Pinpoint the cell where the given text exists, returning its (x, y) midpoint coordinate. 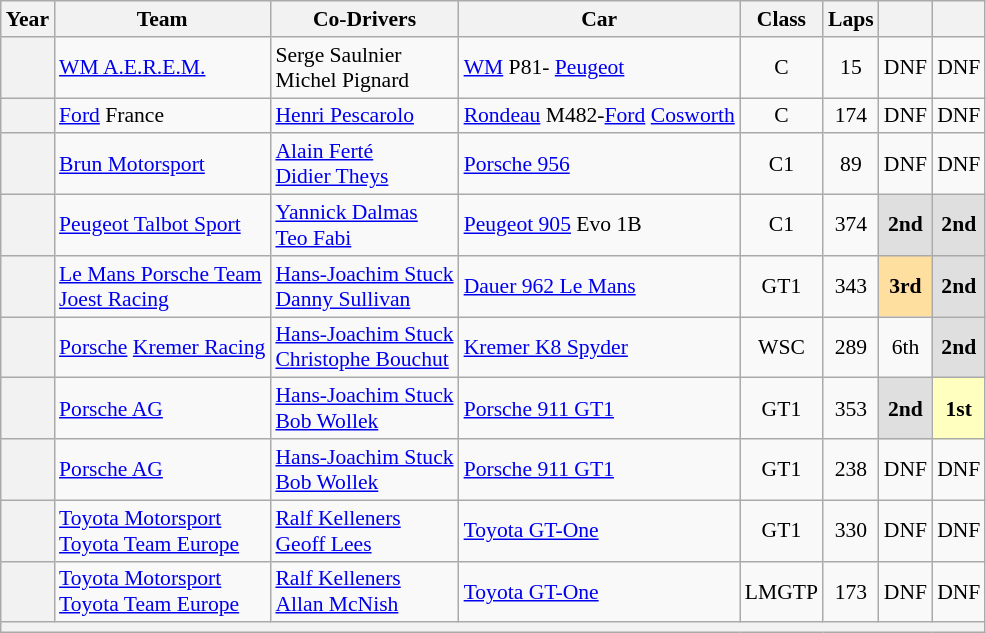
WSC (782, 348)
Laps (851, 19)
Yannick Dalmas Teo Fabi (364, 226)
330 (851, 530)
WM P81- Peugeot (600, 68)
Team (162, 19)
173 (851, 592)
6th (906, 348)
15 (851, 68)
3rd (906, 286)
Ford France (162, 116)
238 (851, 470)
Brun Motorsport (162, 164)
Hans-Joachim Stuck Christophe Bouchut (364, 348)
343 (851, 286)
Dauer 962 Le Mans (600, 286)
Porsche Kremer Racing (162, 348)
174 (851, 116)
Porsche 956 (600, 164)
374 (851, 226)
Le Mans Porsche Team Joest Racing (162, 286)
Co-Drivers (364, 19)
Year (28, 19)
Ralf Kelleners Allan McNish (364, 592)
Car (600, 19)
353 (851, 408)
289 (851, 348)
Kremer K8 Spyder (600, 348)
1st (958, 408)
Rondeau M482-Ford Cosworth (600, 116)
WM A.E.R.E.M. (162, 68)
89 (851, 164)
Serge Saulnier Michel Pignard (364, 68)
Peugeot 905 Evo 1B (600, 226)
Hans-Joachim Stuck Danny Sullivan (364, 286)
LMGTP (782, 592)
Class (782, 19)
Ralf Kelleners Geoff Lees (364, 530)
Alain Ferté Didier Theys (364, 164)
Peugeot Talbot Sport (162, 226)
Henri Pescarolo (364, 116)
